Capture the cell that displays the provided text and extract its (X, Y) central coordinate. 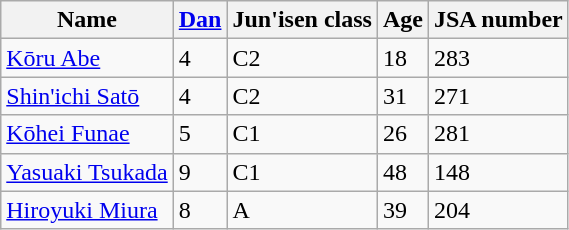
Shin'ichi Satō (87, 96)
Dan (200, 20)
Hiroyuki Miura (87, 210)
39 (402, 210)
5 (200, 134)
JSA number (498, 20)
Jun'isen class (302, 20)
26 (402, 134)
283 (498, 58)
8 (200, 210)
48 (402, 172)
271 (498, 96)
204 (498, 210)
9 (200, 172)
Yasuaki Tsukada (87, 172)
31 (402, 96)
281 (498, 134)
Name (87, 20)
Age (402, 20)
Kōhei Funae (87, 134)
A (302, 210)
18 (402, 58)
148 (498, 172)
Kōru Abe (87, 58)
